Scan for the cell matching the given text and deliver its (X, Y) coordinate at center. 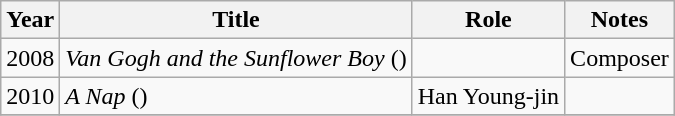
2008 (30, 58)
Composer (620, 58)
Han Young-jin (488, 96)
A Nap () (236, 96)
Role (488, 20)
Notes (620, 20)
Van Gogh and the Sunflower Boy () (236, 58)
2010 (30, 96)
Title (236, 20)
Year (30, 20)
